Extract the (x, y) coordinate from the center of the cell holding the provided text.  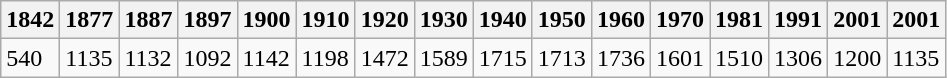
1940 (502, 20)
1920 (384, 20)
1142 (266, 58)
1930 (444, 20)
540 (30, 58)
1910 (326, 20)
1877 (90, 20)
1472 (384, 58)
1981 (740, 20)
1991 (798, 20)
1510 (740, 58)
1736 (620, 58)
1198 (326, 58)
1306 (798, 58)
1092 (208, 58)
1842 (30, 20)
1132 (148, 58)
1887 (148, 20)
1715 (502, 58)
1713 (562, 58)
1950 (562, 20)
1960 (620, 20)
1897 (208, 20)
1200 (858, 58)
1900 (266, 20)
1970 (680, 20)
1601 (680, 58)
1589 (444, 58)
